Identify which cell holds the provided text, then report its [X, Y] central coordinate. 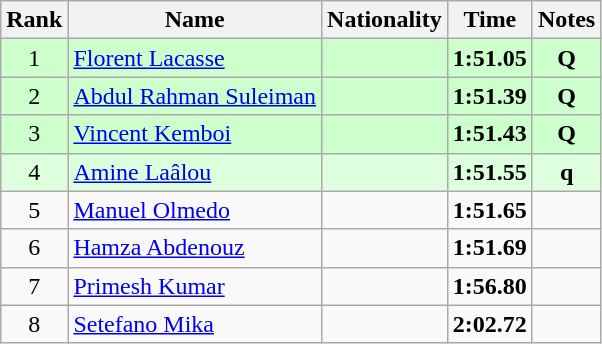
Abdul Rahman Suleiman [195, 96]
1:51.69 [490, 248]
Vincent Kemboi [195, 134]
Nationality [385, 20]
Florent Lacasse [195, 58]
1:51.05 [490, 58]
Name [195, 20]
Setefano Mika [195, 324]
Rank [34, 20]
Manuel Olmedo [195, 210]
1:51.65 [490, 210]
1:51.39 [490, 96]
1 [34, 58]
Hamza Abdenouz [195, 248]
2:02.72 [490, 324]
Notes [566, 20]
2 [34, 96]
3 [34, 134]
Primesh Kumar [195, 286]
Time [490, 20]
Amine Laâlou [195, 172]
1:56.80 [490, 286]
4 [34, 172]
1:51.55 [490, 172]
8 [34, 324]
6 [34, 248]
5 [34, 210]
q [566, 172]
1:51.43 [490, 134]
7 [34, 286]
